Output the [x, y] coordinate of the center of the cell containing the given text.  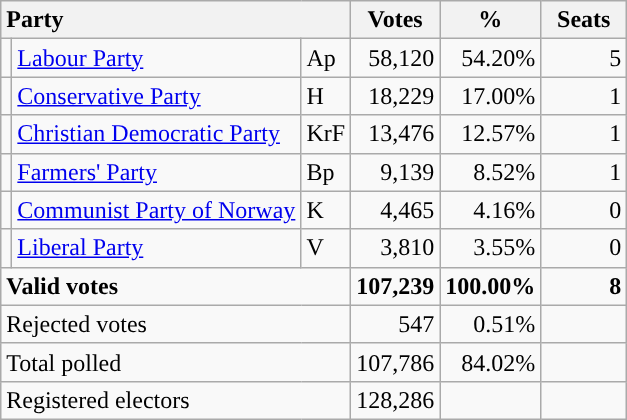
K [326, 210]
0.51% [490, 324]
54.20% [490, 58]
5 [584, 58]
9,139 [396, 172]
4,465 [396, 210]
H [326, 96]
Conservative Party [156, 96]
17.00% [490, 96]
13,476 [396, 134]
18,229 [396, 96]
Bp [326, 172]
KrF [326, 134]
107,239 [396, 286]
100.00% [490, 286]
8 [584, 286]
8.52% [490, 172]
Votes [396, 20]
107,786 [396, 362]
4.16% [490, 210]
547 [396, 324]
Valid votes [176, 286]
Christian Democratic Party [156, 134]
V [326, 248]
Liberal Party [156, 248]
% [490, 20]
Seats [584, 20]
Labour Party [156, 58]
128,286 [396, 400]
Party [176, 20]
3.55% [490, 248]
Ap [326, 58]
Rejected votes [176, 324]
Communist Party of Norway [156, 210]
Total polled [176, 362]
58,120 [396, 58]
3,810 [396, 248]
84.02% [490, 362]
Registered electors [176, 400]
12.57% [490, 134]
Farmers' Party [156, 172]
